Identify which cell holds the provided text, then report its (X, Y) central coordinate. 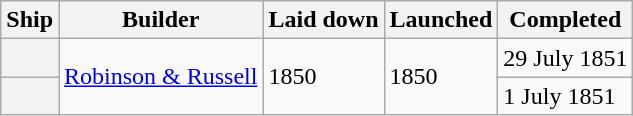
Ship (30, 20)
Launched (441, 20)
Builder (161, 20)
Laid down (324, 20)
29 July 1851 (566, 58)
Completed (566, 20)
1 July 1851 (566, 96)
Robinson & Russell (161, 77)
